For the text-containing cell, return its midpoint in [x, y] coordinate format. 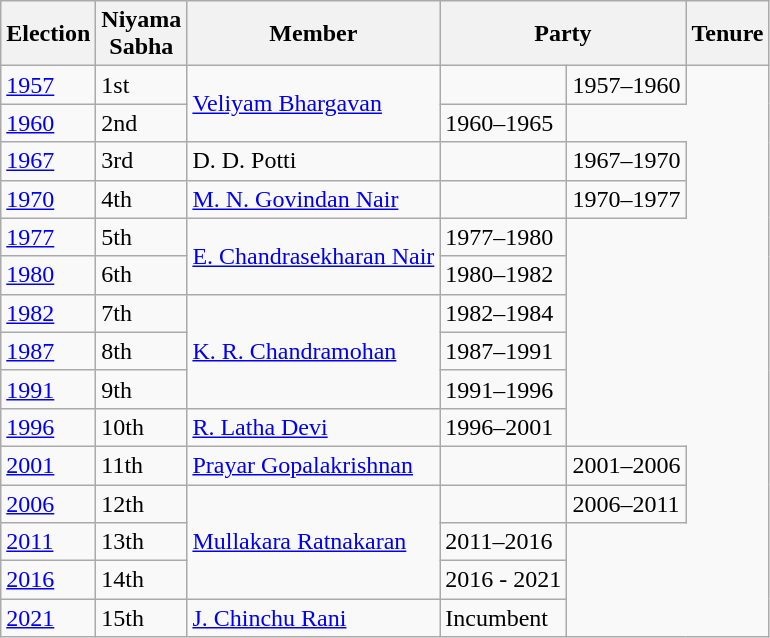
2016 [48, 580]
1970–1977 [626, 199]
1970 [48, 199]
1996–2001 [504, 427]
1980 [48, 275]
1957 [48, 85]
D. D. Potti [314, 161]
1991 [48, 389]
1960 [48, 123]
1957–1960 [626, 85]
Prayar Gopalakrishnan [314, 465]
Incumbent [504, 618]
2nd [142, 123]
J. Chinchu Rani [314, 618]
E. Chandrasekharan Nair [314, 256]
14th [142, 580]
1987 [48, 351]
1967 [48, 161]
1st [142, 85]
2006–2011 [626, 503]
1982 [48, 313]
10th [142, 427]
NiyamaSabha [142, 34]
13th [142, 542]
11th [142, 465]
8th [142, 351]
K. R. Chandramohan [314, 351]
M. N. Govindan Nair [314, 199]
1977–1980 [504, 237]
Member [314, 34]
9th [142, 389]
2006 [48, 503]
2021 [48, 618]
6th [142, 275]
2001–2006 [626, 465]
4th [142, 199]
Mullakara Ratnakaran [314, 541]
5th [142, 237]
7th [142, 313]
2016 - 2021 [504, 580]
1977 [48, 237]
2001 [48, 465]
1960–1965 [504, 123]
12th [142, 503]
Tenure [728, 34]
1987–1991 [504, 351]
Party [563, 34]
2011 [48, 542]
1967–1970 [626, 161]
1996 [48, 427]
1991–1996 [504, 389]
15th [142, 618]
Election [48, 34]
Veliyam Bhargavan [314, 104]
3rd [142, 161]
R. Latha Devi [314, 427]
1982–1984 [504, 313]
1980–1982 [504, 275]
2011–2016 [504, 542]
